Pinpoint the cell where the given text exists, returning its [X, Y] midpoint coordinate. 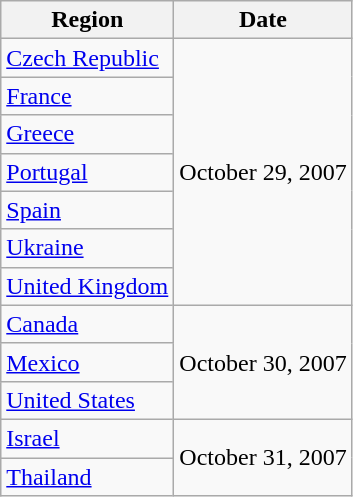
United States [88, 400]
Canada [88, 324]
Israel [88, 438]
Spain [88, 210]
October 29, 2007 [263, 172]
Date [263, 20]
October 31, 2007 [263, 457]
Greece [88, 134]
United Kingdom [88, 286]
Ukraine [88, 248]
Thailand [88, 477]
Portugal [88, 172]
France [88, 96]
Czech Republic [88, 58]
Mexico [88, 362]
October 30, 2007 [263, 362]
Region [88, 20]
